Capture the cell that displays the provided text and extract its [X, Y] central coordinate. 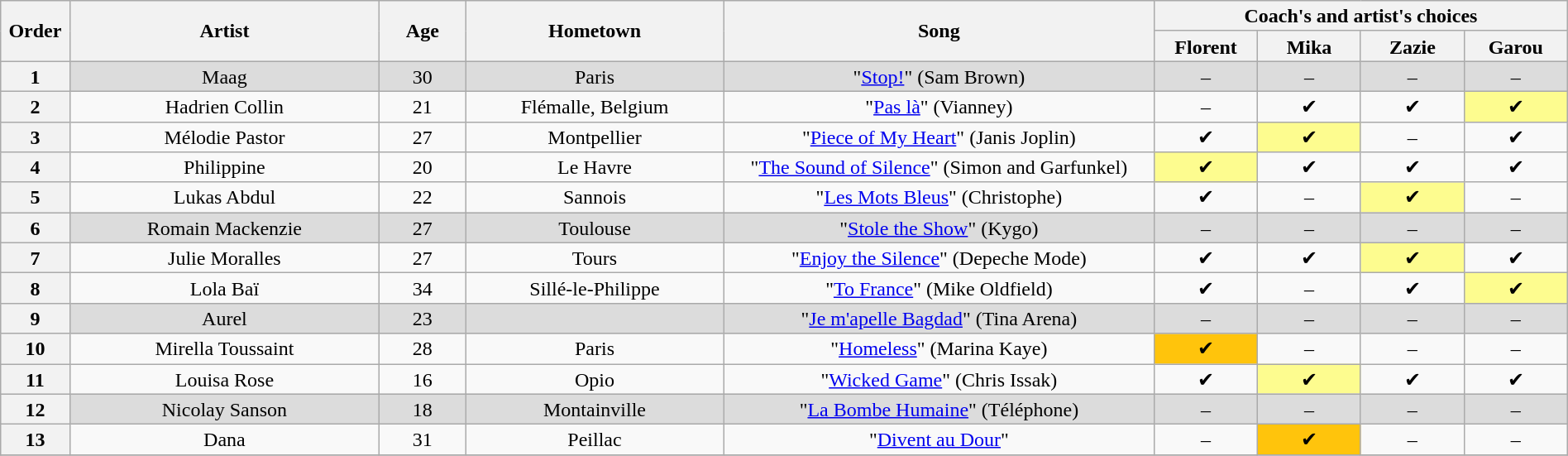
"Wicked Game" (Chris Issak) [939, 379]
Zazie [1413, 46]
Coach's and artist's choices [1361, 17]
20 [423, 167]
"Pas là" (Vianney) [939, 106]
Dana [225, 440]
"Piece of My Heart" (Janis Joplin) [939, 137]
16 [423, 379]
"Je m'apelle Bagdad" (Tina Arena) [939, 318]
28 [423, 349]
31 [423, 440]
Nicolay Sanson [225, 409]
Aurel [225, 318]
Sillé-le-Philippe [595, 288]
7 [35, 258]
3 [35, 137]
"The Sound of Silence" (Simon and Garfunkel) [939, 167]
Louisa Rose [225, 379]
Opio [595, 379]
"Enjoy the Silence" (Depeche Mode) [939, 258]
Flémalle, Belgium [595, 106]
6 [35, 228]
Mélodie Pastor [225, 137]
11 [35, 379]
Julie Moralles [225, 258]
"Les Mots Bleus" (Christophe) [939, 197]
"La Bombe Humaine" (Téléphone) [939, 409]
10 [35, 349]
1 [35, 76]
Le Havre [595, 167]
23 [423, 318]
2 [35, 106]
Tours [595, 258]
5 [35, 197]
Artist [225, 31]
"Stole the Show" (Kygo) [939, 228]
Romain Mackenzie [225, 228]
Sannois [595, 197]
Lola Baï [225, 288]
30 [423, 76]
Hadrien Collin [225, 106]
22 [423, 197]
12 [35, 409]
"Stop!" (Sam Brown) [939, 76]
Peillac [595, 440]
4 [35, 167]
Hometown [595, 31]
Montpellier [595, 137]
"Divent au Dour" [939, 440]
Mirella Toussaint [225, 349]
18 [423, 409]
Maag [225, 76]
Garou [1515, 46]
13 [35, 440]
21 [423, 106]
Age [423, 31]
"To France" (Mike Oldfield) [939, 288]
Florent [1206, 46]
Montainville [595, 409]
Order [35, 31]
Toulouse [595, 228]
8 [35, 288]
Mika [1310, 46]
"Homeless" (Marina Kaye) [939, 349]
Philippine [225, 167]
9 [35, 318]
Lukas Abdul [225, 197]
Song [939, 31]
34 [423, 288]
